Return [x, y] of the center of cell containing provided text 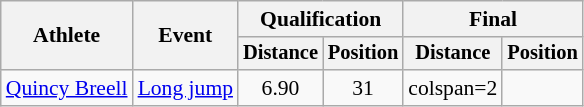
31 [363, 88]
Qualification [320, 19]
Long jump [186, 88]
Event [186, 36]
Quincy Breell [67, 88]
Athlete [67, 36]
colspan=2 [452, 88]
Final [492, 19]
6.90 [280, 88]
